Return [X, Y] of the center of cell containing provided text 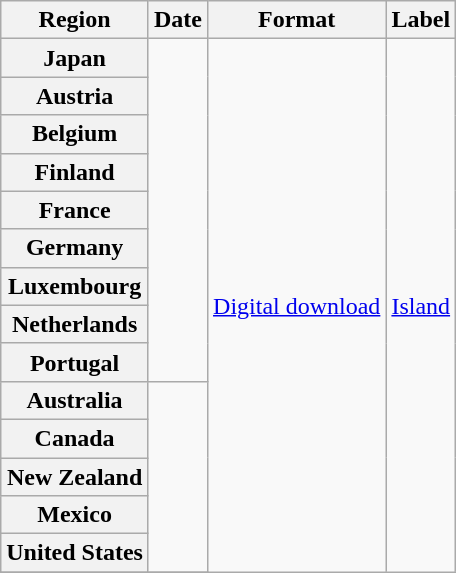
Region [75, 20]
New Zealand [75, 477]
Format [297, 20]
Mexico [75, 515]
Belgium [75, 134]
Label [421, 20]
Netherlands [75, 324]
Germany [75, 248]
Date [178, 20]
United States [75, 553]
France [75, 210]
Canada [75, 438]
Digital download [297, 306]
Portugal [75, 362]
Finland [75, 172]
Australia [75, 400]
Luxembourg [75, 286]
Island [421, 306]
Austria [75, 96]
Japan [75, 58]
